From the cell containing the given text, extract its center point as [X, Y] coordinate. 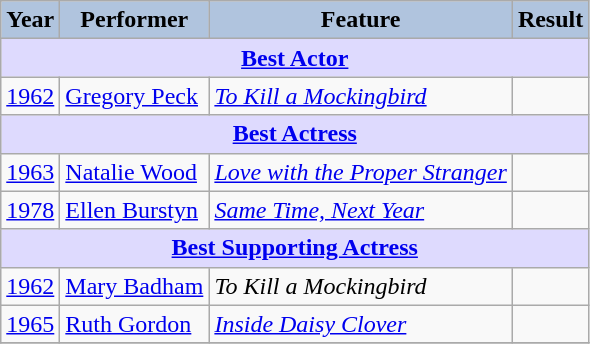
1978 [30, 210]
Feature [360, 20]
Gregory Peck [134, 96]
Ellen Burstyn [134, 210]
Result [550, 20]
Natalie Wood [134, 172]
Same Time, Next Year [360, 210]
1963 [30, 172]
Best Supporting Actress [295, 248]
Best Actor [295, 58]
Mary Badham [134, 286]
Inside Daisy Clover [360, 324]
Year [30, 20]
Love with the Proper Stranger [360, 172]
Best Actress [295, 134]
Performer [134, 20]
1965 [30, 324]
Ruth Gordon [134, 324]
